Identify which cell holds the provided text, then report its [X, Y] central coordinate. 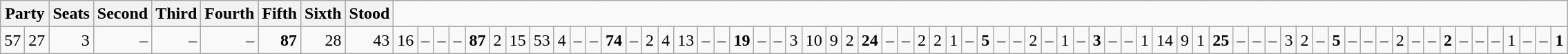
15 [518, 40]
24 [870, 40]
Third [177, 14]
Second [122, 14]
74 [613, 40]
16 [406, 40]
13 [686, 40]
25 [1221, 40]
53 [541, 40]
57 [12, 40]
Fifth [280, 14]
14 [1164, 40]
Seats [71, 14]
Sixth [323, 14]
28 [323, 40]
Fourth [229, 14]
19 [742, 40]
27 [37, 40]
43 [369, 40]
Stood [369, 14]
Party [25, 14]
10 [813, 40]
